Detect which cell encompasses the target text, then output its (x, y) center coordinate. 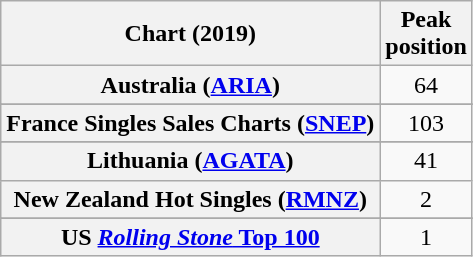
41 (426, 161)
1 (426, 237)
64 (426, 85)
France Singles Sales Charts (SNEP) (190, 123)
2 (426, 199)
New Zealand Hot Singles (RMNZ) (190, 199)
Lithuania (AGATA) (190, 161)
US Rolling Stone Top 100 (190, 237)
Peakposition (426, 34)
Chart (2019) (190, 34)
Australia (ARIA) (190, 85)
103 (426, 123)
